Locate the cell with the specified text and output its [X, Y] center coordinate. 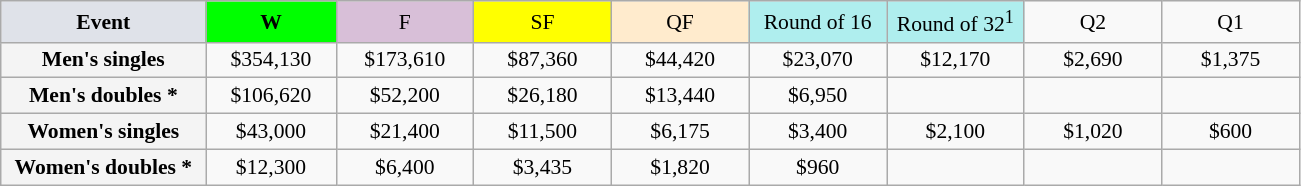
Women's singles [104, 132]
$354,130 [271, 60]
Women's doubles * [104, 167]
$12,170 [955, 60]
Q1 [1231, 22]
Men's singles [104, 60]
Round of 16 [818, 22]
$600 [1231, 132]
SF [543, 22]
QF [680, 22]
W [271, 22]
$6,400 [405, 167]
$173,610 [405, 60]
Men's doubles * [104, 96]
$3,435 [543, 167]
$2,690 [1093, 60]
$12,300 [271, 167]
$13,440 [680, 96]
$21,400 [405, 132]
$43,000 [271, 132]
$87,360 [543, 60]
$106,620 [271, 96]
$23,070 [818, 60]
$26,180 [543, 96]
F [405, 22]
Event [104, 22]
$2,100 [955, 132]
Round of 321 [955, 22]
$3,400 [818, 132]
$960 [818, 167]
$1,375 [1231, 60]
$6,950 [818, 96]
$1,820 [680, 167]
Q2 [1093, 22]
$52,200 [405, 96]
$6,175 [680, 132]
$11,500 [543, 132]
$44,420 [680, 60]
$1,020 [1093, 132]
